Provide the [x, y] coordinate of the cell's center where the given text is located.  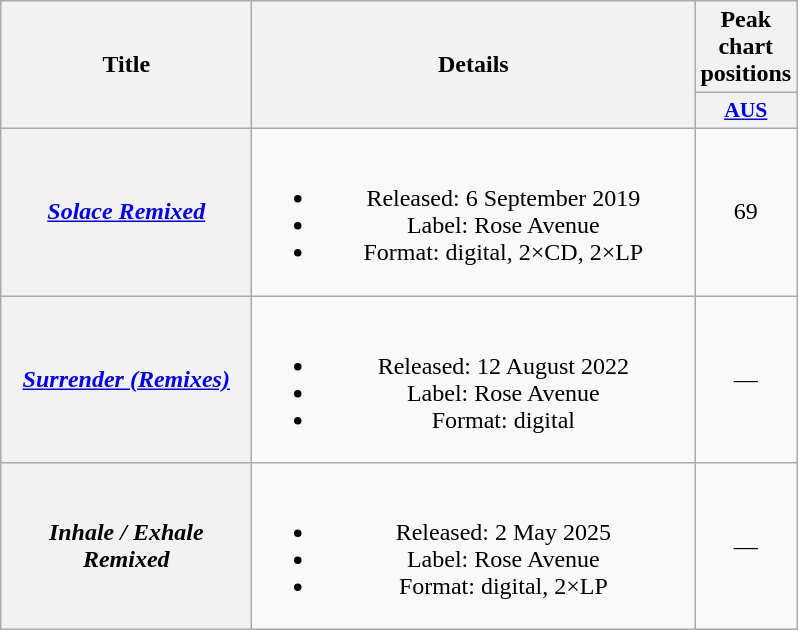
Solace Remixed [126, 212]
Inhale / Exhale Remixed [126, 546]
69 [746, 212]
Surrender (Remixes) [126, 380]
Released: 2 May 2025Label: Rose AvenueFormat: digital, 2×LP [474, 546]
Peak chart positions [746, 47]
Details [474, 65]
Title [126, 65]
Released: 6 September 2019Label: Rose AvenueFormat: digital, 2×CD, 2×LP [474, 212]
Released: 12 August 2022Label: Rose AvenueFormat: digital [474, 380]
AUS [746, 111]
